Extract the [X, Y] coordinate from the center of the cell holding the provided text.  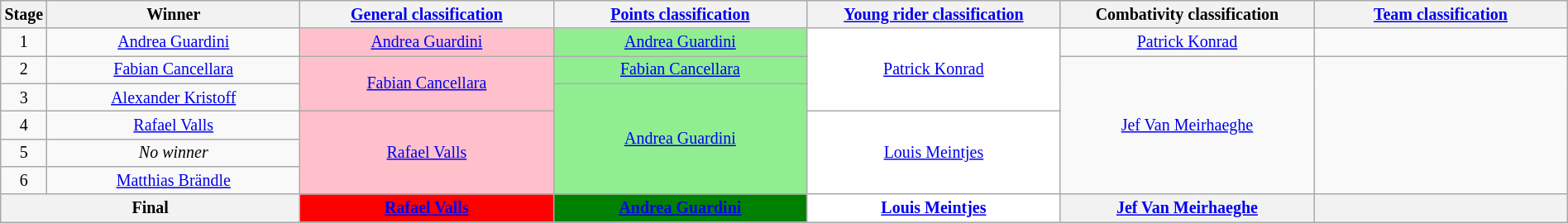
2 [24, 69]
3 [24, 97]
Final [151, 208]
Matthias Brändle [174, 180]
General classification [427, 15]
Young rider classification [935, 15]
Winner [174, 15]
Points classification [680, 15]
Team classification [1441, 15]
5 [24, 152]
4 [24, 126]
Alexander Kristoff [174, 97]
6 [24, 180]
No winner [174, 152]
Combativity classification [1188, 15]
Stage [24, 15]
1 [24, 43]
